Return (X, Y) of the center of cell containing provided text 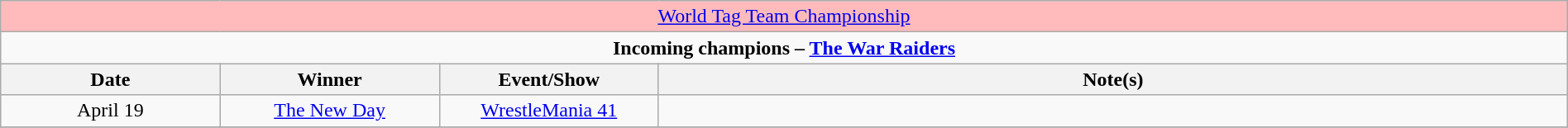
WrestleMania 41 (549, 111)
Event/Show (549, 79)
World Tag Team Championship (784, 17)
The New Day (329, 111)
Winner (329, 79)
Date (111, 79)
Incoming champions – The War Raiders (784, 48)
Note(s) (1113, 79)
April 19 (111, 111)
